Determine the (X, Y) coordinate at the center of the cell enclosing the given text.  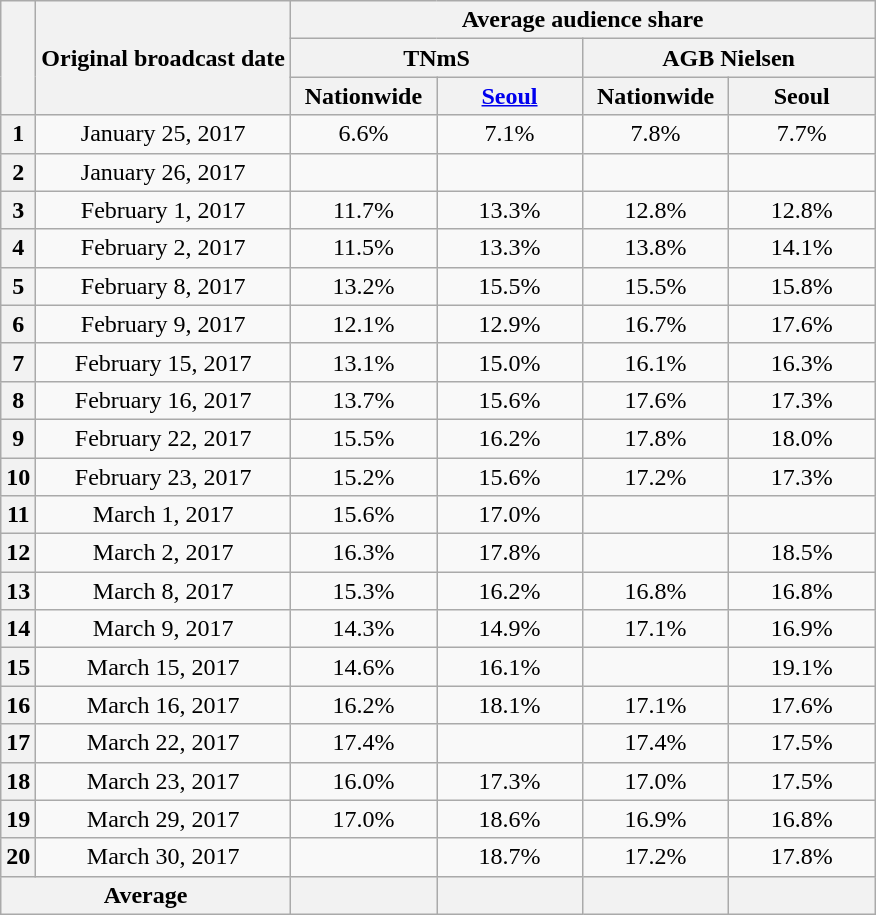
15.3% (363, 591)
February 9, 2017 (164, 324)
14 (18, 629)
19.1% (802, 667)
14.3% (363, 629)
January 26, 2017 (164, 172)
6 (18, 324)
12.9% (509, 324)
18.7% (509, 857)
14.6% (363, 667)
February 22, 2017 (164, 438)
15.2% (363, 477)
10 (18, 477)
18 (18, 781)
7 (18, 362)
13 (18, 591)
12 (18, 553)
4 (18, 248)
February 16, 2017 (164, 400)
Average audience share (582, 20)
8 (18, 400)
13.2% (363, 286)
March 22, 2017 (164, 743)
12.1% (363, 324)
February 1, 2017 (164, 210)
March 1, 2017 (164, 515)
17 (18, 743)
16 (18, 705)
18.0% (802, 438)
March 29, 2017 (164, 819)
14.1% (802, 248)
11 (18, 515)
15.8% (802, 286)
7.8% (656, 134)
Average (146, 895)
January 25, 2017 (164, 134)
TNmS (436, 58)
February 23, 2017 (164, 477)
AGB Nielsen (729, 58)
15 (18, 667)
3 (18, 210)
March 9, 2017 (164, 629)
13.8% (656, 248)
16.7% (656, 324)
March 15, 2017 (164, 667)
Original broadcast date (164, 58)
February 2, 2017 (164, 248)
15.0% (509, 362)
13.1% (363, 362)
18.5% (802, 553)
13.7% (363, 400)
5 (18, 286)
20 (18, 857)
March 23, 2017 (164, 781)
7.7% (802, 134)
2 (18, 172)
March 8, 2017 (164, 591)
9 (18, 438)
6.6% (363, 134)
11.7% (363, 210)
18.6% (509, 819)
March 2, 2017 (164, 553)
11.5% (363, 248)
February 15, 2017 (164, 362)
February 8, 2017 (164, 286)
18.1% (509, 705)
March 30, 2017 (164, 857)
19 (18, 819)
14.9% (509, 629)
1 (18, 134)
March 16, 2017 (164, 705)
7.1% (509, 134)
16.0% (363, 781)
